Output the (x, y) coordinate of the center of the cell containing the given text.  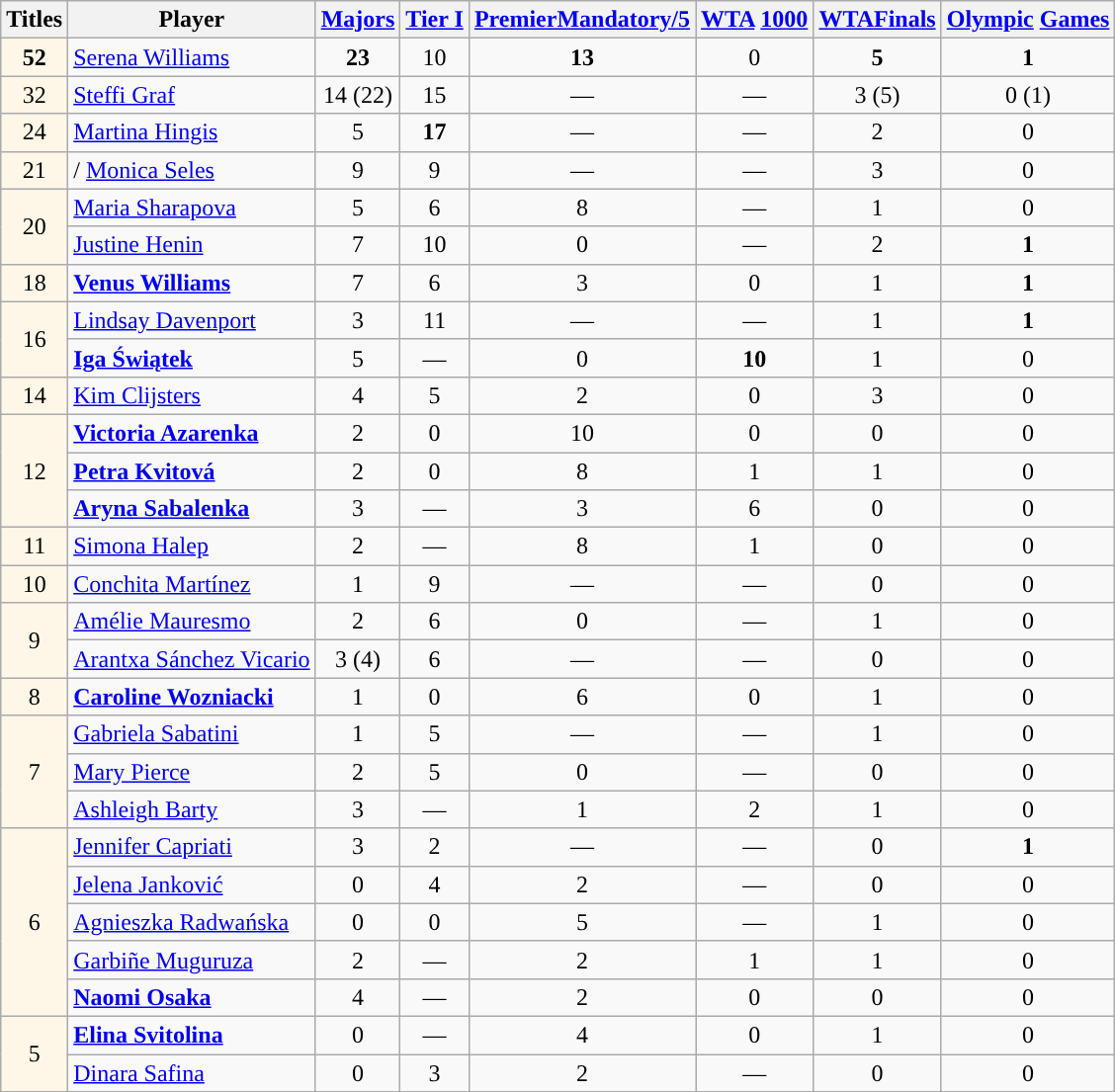
Titles (35, 20)
Agnieszka Radwańska (192, 922)
3 (5) (878, 95)
/ Monica Seles (192, 170)
Jelena Janković (192, 884)
Garbiñe Muguruza (192, 960)
Player (192, 20)
Dinara Safina (192, 1072)
Martina Hingis (192, 132)
32 (35, 95)
14 (22) (358, 95)
Elina Svitolina (192, 1035)
17 (435, 132)
Venus Williams (192, 283)
Ashleigh Barty (192, 809)
Petra Kvitová (192, 471)
WTAFinals (878, 20)
WTA 1000 (755, 20)
12 (35, 470)
13 (581, 57)
18 (35, 283)
Tier I (435, 20)
20 (35, 226)
Majors (358, 20)
Serena Williams (192, 57)
24 (35, 132)
16 (35, 339)
Mary Pierce (192, 772)
PremierMandatory/5 (581, 20)
21 (35, 170)
Victoria Azarenka (192, 433)
Maria Sharapova (192, 208)
52 (35, 57)
Lindsay Davenport (192, 320)
Gabriela Sabatini (192, 734)
Iga Świątek (192, 358)
Aryna Sabalenka (192, 509)
Arantxa Sánchez Vicario (192, 659)
Conchita Martínez (192, 584)
Steffi Graf (192, 95)
14 (35, 395)
3 (4) (358, 659)
Kim Clijsters (192, 395)
Justine Henin (192, 245)
Amélie Mauresmo (192, 622)
Simona Halep (192, 546)
Jennifer Capriati (192, 847)
23 (358, 57)
Caroline Wozniacki (192, 697)
15 (435, 95)
Naomi Osaka (192, 997)
0 (1) (1028, 95)
Olympic Games (1028, 20)
